Scan for the cell matching the given text and deliver its [x, y] coordinate at center. 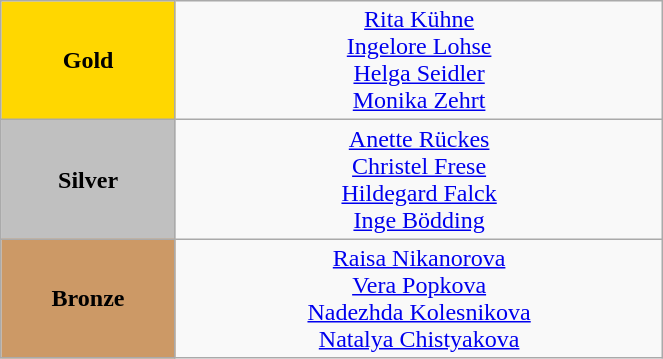
Bronze [88, 298]
Anette RückesChristel FreseHildegard FalckInge Bödding [418, 180]
Raisa NikanorovaVera PopkovaNadezhda KolesnikovaNatalya Chistyakova [418, 298]
Rita KühneIngelore LohseHelga SeidlerMonika Zehrt [418, 60]
Gold [88, 60]
Silver [88, 180]
